Scan for the cell matching the given text and deliver its [x, y] coordinate at center. 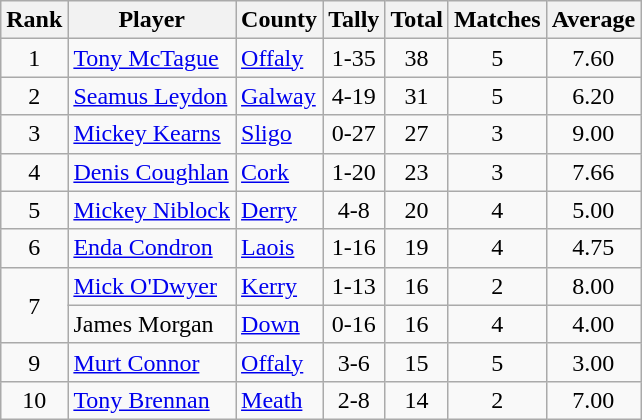
1-20 [354, 172]
Seamus Leydon [152, 96]
31 [417, 96]
5.00 [594, 210]
Matches [497, 20]
Murt Connor [152, 362]
Kerry [280, 286]
23 [417, 172]
Total [417, 20]
7 [34, 305]
Denis Coughlan [152, 172]
14 [417, 400]
Tony McTague [152, 58]
6 [34, 248]
Cork [280, 172]
2-8 [354, 400]
4-8 [354, 210]
Meath [280, 400]
Tally [354, 20]
27 [417, 134]
3-6 [354, 362]
3.00 [594, 362]
James Morgan [152, 324]
4-19 [354, 96]
0-27 [354, 134]
Mick O'Dwyer [152, 286]
Enda Condron [152, 248]
8.00 [594, 286]
1 [34, 58]
Sligo [280, 134]
6.20 [594, 96]
7.66 [594, 172]
Rank [34, 20]
County [280, 20]
Mickey Kearns [152, 134]
9 [34, 362]
7.00 [594, 400]
19 [417, 248]
0-16 [354, 324]
1-13 [354, 286]
9.00 [594, 134]
Galway [280, 96]
7.60 [594, 58]
20 [417, 210]
Laois [280, 248]
1-35 [354, 58]
Down [280, 324]
Average [594, 20]
Tony Brennan [152, 400]
Derry [280, 210]
4.00 [594, 324]
4.75 [594, 248]
1-16 [354, 248]
Mickey Niblock [152, 210]
Player [152, 20]
38 [417, 58]
15 [417, 362]
10 [34, 400]
